Pinpoint the cell where the given text exists, returning its [X, Y] midpoint coordinate. 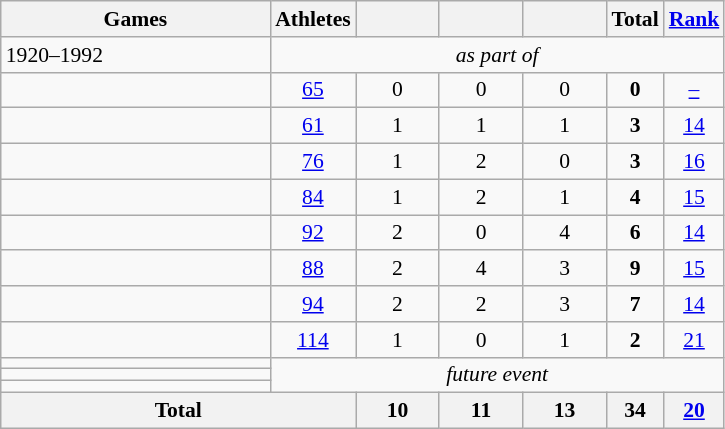
84 [313, 197]
20 [694, 411]
65 [313, 90]
88 [313, 269]
114 [313, 340]
future event [497, 375]
10 [398, 411]
9 [634, 269]
34 [634, 411]
– [694, 90]
13 [565, 411]
16 [694, 162]
Athletes [313, 19]
6 [634, 233]
21 [694, 340]
1920–1992 [136, 55]
11 [481, 411]
92 [313, 233]
as part of [497, 55]
61 [313, 126]
94 [313, 304]
76 [313, 162]
7 [634, 304]
Rank [694, 19]
Games [136, 19]
